Locate the cell with the specified text and output its [x, y] center coordinate. 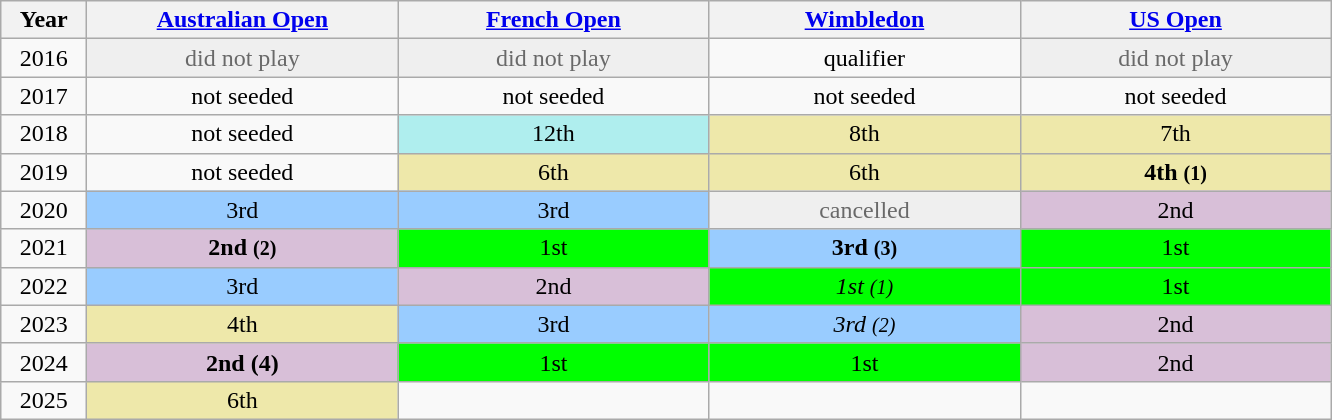
12th [554, 134]
2023 [44, 324]
US Open [1176, 20]
cancelled [864, 210]
2016 [44, 58]
8th [864, 134]
French Open [554, 20]
2nd (2) [242, 248]
qualifier [864, 58]
2019 [44, 172]
2nd (4) [242, 362]
Australian Open [242, 20]
4th [242, 324]
4th (1) [1176, 172]
Year [44, 20]
2018 [44, 134]
2021 [44, 248]
Wimbledon [864, 20]
2024 [44, 362]
7th [1176, 134]
2020 [44, 210]
2025 [44, 400]
2022 [44, 286]
1st (1) [864, 286]
3rd (3) [864, 248]
3rd (2) [864, 324]
2017 [44, 96]
